Pinpoint the cell where the given text exists, returning its (X, Y) midpoint coordinate. 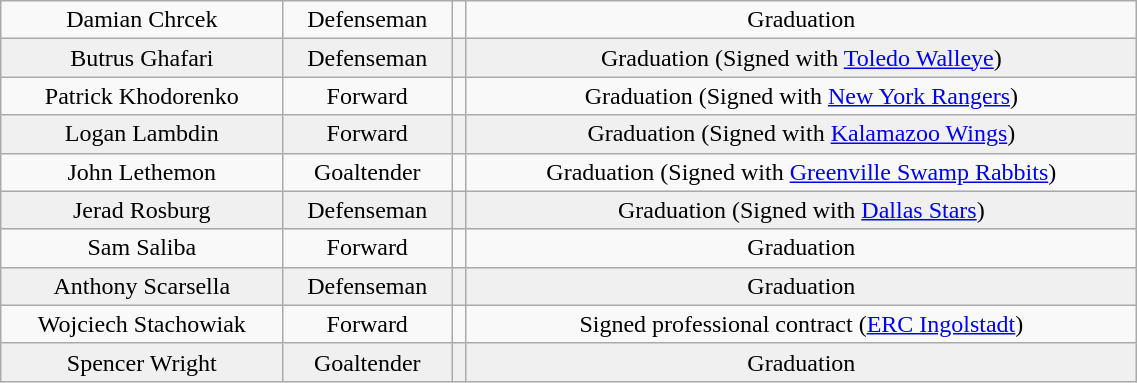
Graduation (Signed with Dallas Stars) (802, 210)
Jerad Rosburg (142, 210)
Graduation (Signed with Kalamazoo Wings) (802, 134)
John Lethemon (142, 172)
Graduation (Signed with New York Rangers) (802, 96)
Damian Chrcek (142, 20)
Patrick Khodorenko (142, 96)
Graduation (Signed with Toledo Walleye) (802, 58)
Butrus Ghafari (142, 58)
Logan Lambdin (142, 134)
Signed professional contract (ERC Ingolstadt) (802, 324)
Sam Saliba (142, 248)
Anthony Scarsella (142, 286)
Wojciech Stachowiak (142, 324)
Graduation (Signed with Greenville Swamp Rabbits) (802, 172)
Spencer Wright (142, 362)
